Output the (x, y) coordinate of the center of the cell containing the given text.  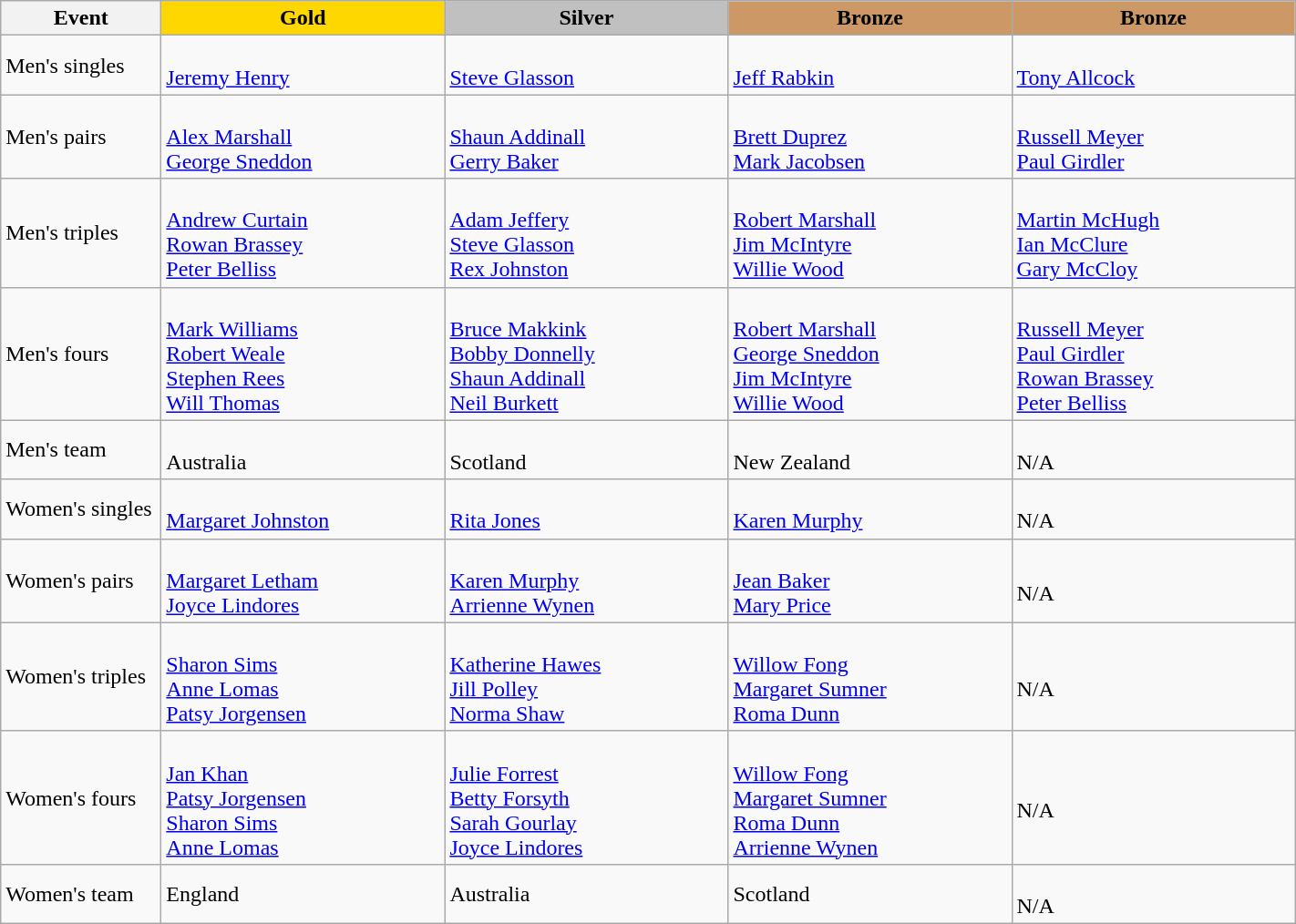
Robert Marshall Jim McIntyre Willie Wood (869, 233)
Shaun Addinall Gerry Baker (587, 137)
Willow Fong Margaret Sumner Roma Dunn (869, 676)
England (303, 893)
Andrew Curtain Rowan Brassey Peter Belliss (303, 233)
Mark Williams Robert Weale Stephen Rees Will Thomas (303, 354)
Karen Murphy Arrienne Wynen (587, 580)
Robert Marshall George Sneddon Jim McIntyre Willie Wood (869, 354)
Jeremy Henry (303, 66)
Women's triples (81, 676)
Brett Duprez Mark Jacobsen (869, 137)
Adam Jeffery Steve Glasson Rex Johnston (587, 233)
Russell Meyer Paul Girdler (1154, 137)
Russell Meyer Paul Girdler Rowan Brassey Peter Belliss (1154, 354)
Men's team (81, 450)
Karen Murphy (869, 508)
Men's fours (81, 354)
Sharon Sims Anne Lomas Patsy Jorgensen (303, 676)
Silver (587, 18)
Women's fours (81, 797)
Women's team (81, 893)
Jeff Rabkin (869, 66)
Rita Jones (587, 508)
Margaret Letham Joyce Lindores (303, 580)
Bruce Makkink Bobby Donnelly Shaun Addinall Neil Burkett (587, 354)
Women's pairs (81, 580)
Men's pairs (81, 137)
Jan Khan Patsy Jorgensen Sharon Sims Anne Lomas (303, 797)
Jean Baker Mary Price (869, 580)
Katherine Hawes Jill Polley Norma Shaw (587, 676)
Alex Marshall George Sneddon (303, 137)
Event (81, 18)
Tony Allcock (1154, 66)
Julie Forrest Betty Forsyth Sarah Gourlay Joyce Lindores (587, 797)
Steve Glasson (587, 66)
Willow Fong Margaret Sumner Roma Dunn Arrienne Wynen (869, 797)
Men's singles (81, 66)
Martin McHugh Ian McClure Gary McCloy (1154, 233)
Gold (303, 18)
Margaret Johnston (303, 508)
Men's triples (81, 233)
New Zealand (869, 450)
Women's singles (81, 508)
